Identify which cell holds the provided text, then report its (x, y) central coordinate. 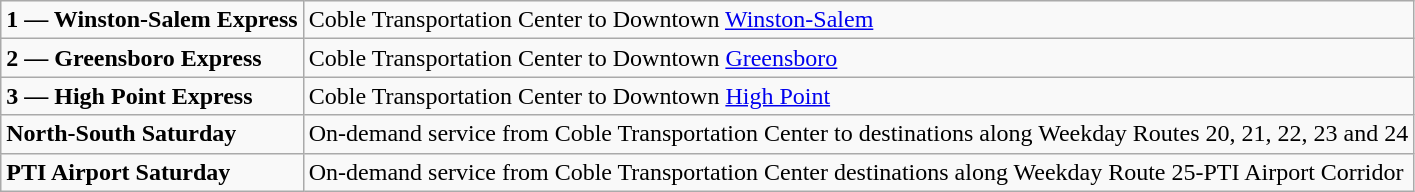
1 — Winston-Salem Express (152, 20)
3 — High Point Express (152, 96)
2 — Greensboro Express (152, 58)
Coble Transportation Center to Downtown High Point (858, 96)
On-demand service from Coble Transportation Center to destinations along Weekday Routes 20, 21, 22, 23 and 24 (858, 134)
Coble Transportation Center to Downtown Greensboro (858, 58)
PTI Airport Saturday (152, 172)
North-South Saturday (152, 134)
Coble Transportation Center to Downtown Winston-Salem (858, 20)
On-demand service from Coble Transportation Center destinations along Weekday Route 25-PTI Airport Corridor (858, 172)
